Return the [X, Y] coordinate for the center point of the cell that contains the specified text.  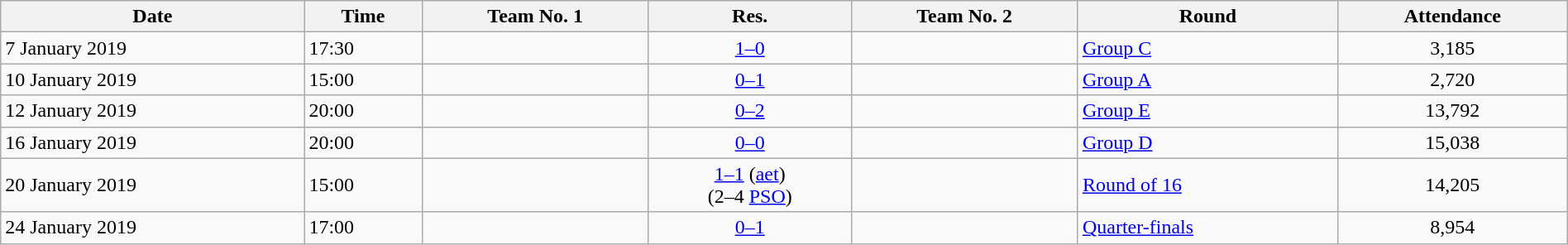
Attendance [1452, 17]
7 January 2019 [152, 48]
1–0 [749, 48]
8,954 [1452, 228]
Team No. 2 [964, 17]
0–2 [749, 111]
2,720 [1452, 79]
Round [1207, 17]
20 January 2019 [152, 185]
14,205 [1452, 185]
Res. [749, 17]
Group C [1207, 48]
Time [363, 17]
0–0 [749, 142]
3,185 [1452, 48]
10 January 2019 [152, 79]
13,792 [1452, 111]
1–1 (aet)(2–4 PSO) [749, 185]
Group D [1207, 142]
16 January 2019 [152, 142]
15,038 [1452, 142]
17:00 [363, 228]
24 January 2019 [152, 228]
Round of 16 [1207, 185]
Group E [1207, 111]
Team No. 1 [535, 17]
Date [152, 17]
12 January 2019 [152, 111]
Group A [1207, 79]
17:30 [363, 48]
Quarter-finals [1207, 228]
